Return (X, Y) of the center of cell containing provided text 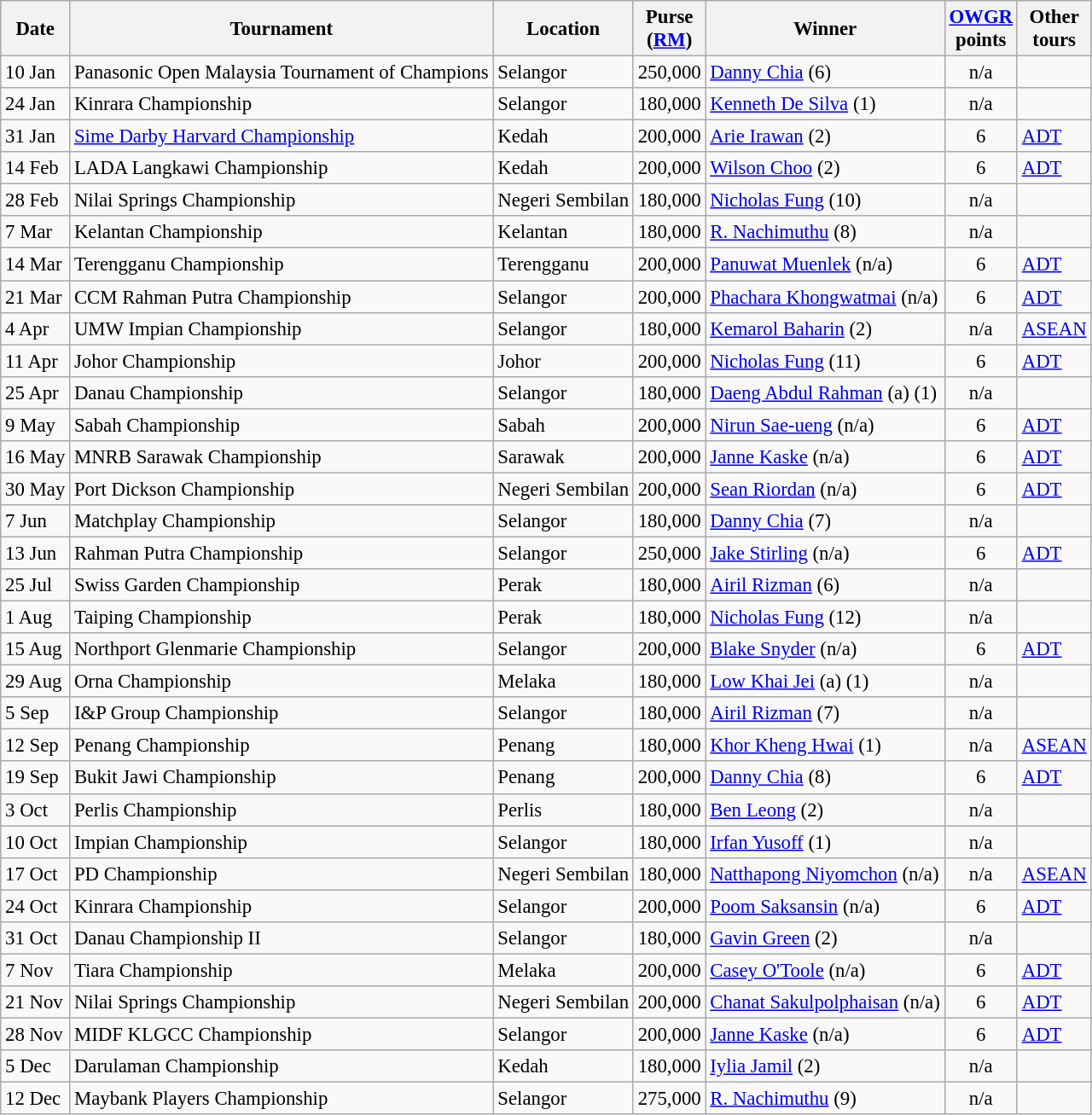
14 Mar (36, 264)
12 Sep (36, 746)
11 Apr (36, 361)
Swiss Garden Championship (282, 585)
Sabah (563, 425)
16 May (36, 457)
Taiping Championship (282, 618)
Tournament (282, 29)
OWGRpoints (981, 29)
Chanat Sakulpolphaisan (n/a) (825, 1002)
Danny Chia (7) (825, 521)
Maybank Players Championship (282, 1099)
31 Oct (36, 938)
LADA Langkawi Championship (282, 168)
1 Aug (36, 618)
Johor (563, 361)
7 Nov (36, 970)
Location (563, 29)
Panasonic Open Malaysia Tournament of Champions (282, 73)
MNRB Sarawak Championship (282, 457)
25 Jul (36, 585)
Sarawak (563, 457)
17 Oct (36, 874)
28 Nov (36, 1034)
Perlis (563, 810)
24 Oct (36, 906)
4 Apr (36, 328)
25 Apr (36, 392)
21 Nov (36, 1002)
5 Dec (36, 1066)
30 May (36, 489)
Othertours (1054, 29)
Northport Glenmarie Championship (282, 649)
Bukit Jawi Championship (282, 778)
Nirun Sae-ueng (n/a) (825, 425)
Phachara Khongwatmai (n/a) (825, 297)
275,000 (669, 1099)
21 Mar (36, 297)
Nicholas Fung (11) (825, 361)
Poom Saksansin (n/a) (825, 906)
Ben Leong (2) (825, 810)
Gavin Green (2) (825, 938)
31 Jan (36, 136)
10 Jan (36, 73)
24 Jan (36, 104)
Penang Championship (282, 746)
Sean Riordan (n/a) (825, 489)
Rahman Putra Championship (282, 553)
Airil Rizman (6) (825, 585)
Matchplay Championship (282, 521)
15 Aug (36, 649)
Panuwat Muenlek (n/a) (825, 264)
Danny Chia (8) (825, 778)
Casey O'Toole (n/a) (825, 970)
13 Jun (36, 553)
Arie Irawan (2) (825, 136)
I&P Group Championship (282, 713)
Johor Championship (282, 361)
Terengganu (563, 264)
Khor Kheng Hwai (1) (825, 746)
CCM Rahman Putra Championship (282, 297)
R. Nachimuthu (9) (825, 1099)
14 Feb (36, 168)
Danny Chia (6) (825, 73)
7 Jun (36, 521)
Kelantan Championship (282, 233)
R. Nachimuthu (8) (825, 233)
7 Mar (36, 233)
Winner (825, 29)
Low Khai Jei (a) (1) (825, 682)
Blake Snyder (n/a) (825, 649)
Kelantan (563, 233)
Nicholas Fung (12) (825, 618)
3 Oct (36, 810)
Danau Championship (282, 392)
Terengganu Championship (282, 264)
Tiara Championship (282, 970)
Nicholas Fung (10) (825, 200)
Irfan Yusoff (1) (825, 842)
Kemarol Baharin (2) (825, 328)
MIDF KLGCC Championship (282, 1034)
Jake Stirling (n/a) (825, 553)
Port Dickson Championship (282, 489)
Airil Rizman (7) (825, 713)
9 May (36, 425)
Danau Championship II (282, 938)
PD Championship (282, 874)
Purse(RM) (669, 29)
5 Sep (36, 713)
Perlis Championship (282, 810)
10 Oct (36, 842)
Kenneth De Silva (1) (825, 104)
Wilson Choo (2) (825, 168)
19 Sep (36, 778)
Impian Championship (282, 842)
Natthapong Niyomchon (n/a) (825, 874)
Daeng Abdul Rahman (a) (1) (825, 392)
12 Dec (36, 1099)
Iylia Jamil (2) (825, 1066)
Sabah Championship (282, 425)
Sime Darby Harvard Championship (282, 136)
Orna Championship (282, 682)
29 Aug (36, 682)
28 Feb (36, 200)
UMW Impian Championship (282, 328)
Darulaman Championship (282, 1066)
Date (36, 29)
